Provide the [x, y] coordinate of the cell's center where the given text is located.  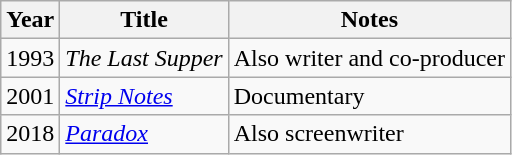
2018 [30, 134]
1993 [30, 58]
2001 [30, 96]
Year [30, 20]
Paradox [144, 134]
Documentary [369, 96]
Also writer and co-producer [369, 58]
Notes [369, 20]
Also screenwriter [369, 134]
The Last Supper [144, 58]
Strip Notes [144, 96]
Title [144, 20]
